For the text-containing cell, return its midpoint in (X, Y) coordinate format. 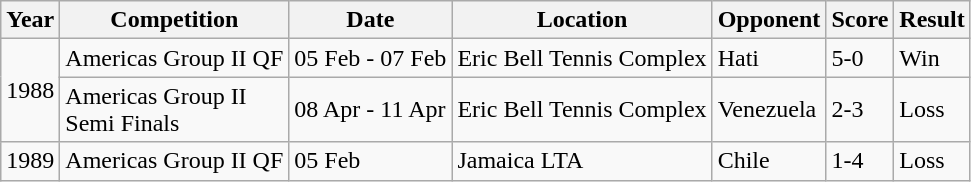
Chile (769, 161)
Jamaica LTA (582, 161)
5-0 (860, 58)
Date (370, 20)
Win (932, 58)
Americas Group IISemi Finals (174, 110)
Venezuela (769, 110)
1-4 (860, 161)
Location (582, 20)
Competition (174, 20)
1988 (30, 90)
2-3 (860, 110)
05 Feb (370, 161)
Year (30, 20)
Result (932, 20)
08 Apr - 11 Apr (370, 110)
1989 (30, 161)
Score (860, 20)
Hati (769, 58)
Opponent (769, 20)
05 Feb - 07 Feb (370, 58)
